Find where the given text appears and provide that cell's center as [x, y] coordinate. 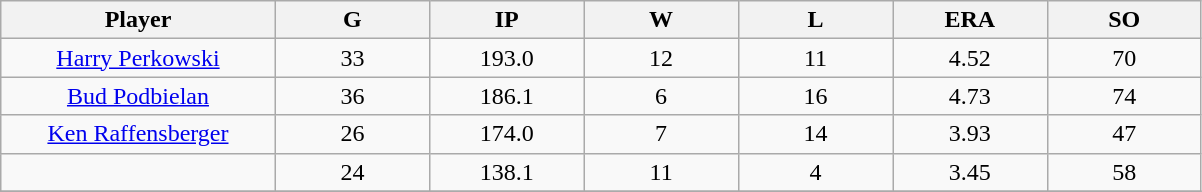
6 [661, 96]
Harry Perkowski [138, 58]
Player [138, 20]
Bud Podbielan [138, 96]
4 [815, 172]
70 [1124, 58]
Ken Raffensberger [138, 134]
58 [1124, 172]
IP [507, 20]
26 [352, 134]
ERA [970, 20]
14 [815, 134]
12 [661, 58]
36 [352, 96]
174.0 [507, 134]
W [661, 20]
G [352, 20]
33 [352, 58]
3.93 [970, 134]
47 [1124, 134]
3.45 [970, 172]
16 [815, 96]
138.1 [507, 172]
4.52 [970, 58]
L [815, 20]
7 [661, 134]
193.0 [507, 58]
186.1 [507, 96]
24 [352, 172]
74 [1124, 96]
SO [1124, 20]
4.73 [970, 96]
